Extract the [X, Y] coordinate from the center of the cell holding the provided text.  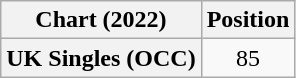
UK Singles (OCC) [101, 58]
85 [248, 58]
Chart (2022) [101, 20]
Position [248, 20]
